Locate the cell with the specified text and output its [x, y] center coordinate. 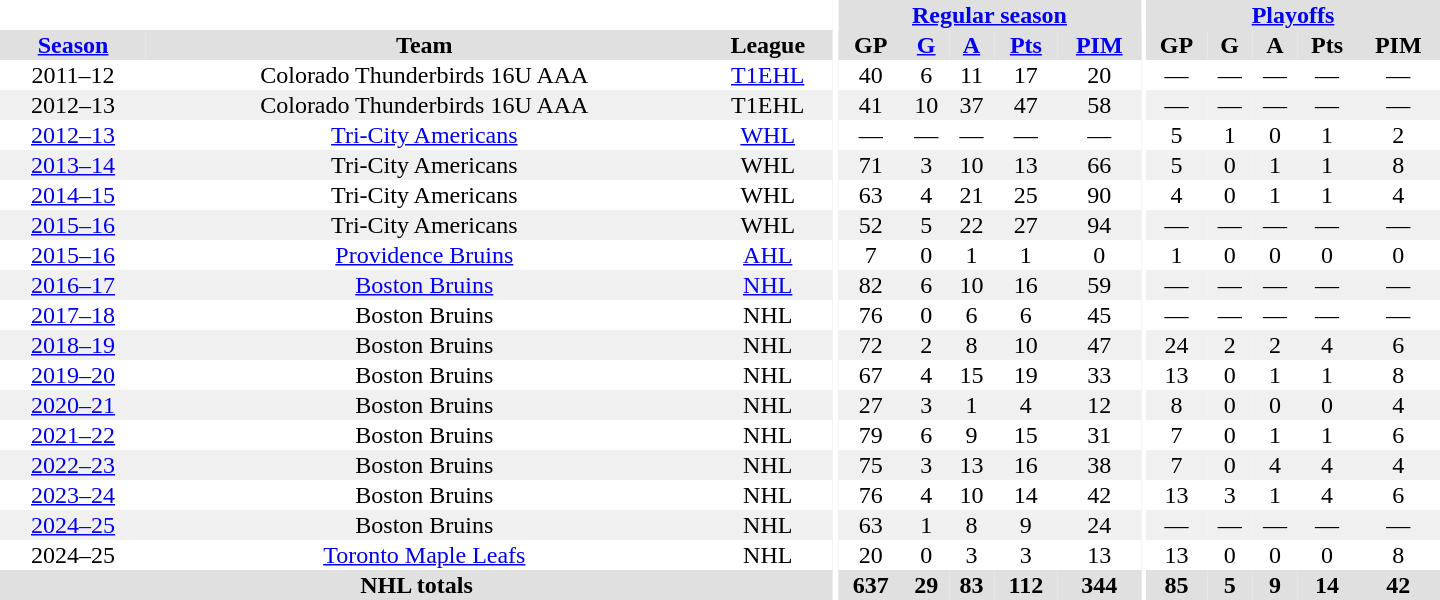
17 [1026, 75]
45 [1100, 315]
League [767, 45]
2022–23 [73, 465]
Regular season [990, 15]
75 [871, 465]
71 [871, 165]
2016–17 [73, 285]
AHL [767, 255]
12 [1100, 405]
344 [1100, 585]
Season [73, 45]
66 [1100, 165]
31 [1100, 435]
2017–18 [73, 315]
37 [972, 105]
58 [1100, 105]
2019–20 [73, 375]
72 [871, 345]
2011–12 [73, 75]
2014–15 [73, 195]
Team [424, 45]
2023–24 [73, 495]
41 [871, 105]
29 [926, 585]
21 [972, 195]
Toronto Maple Leafs [424, 555]
2020–21 [73, 405]
Playoffs [1293, 15]
22 [972, 225]
637 [871, 585]
67 [871, 375]
11 [972, 75]
83 [972, 585]
38 [1100, 465]
85 [1176, 585]
40 [871, 75]
25 [1026, 195]
90 [1100, 195]
2013–14 [73, 165]
59 [1100, 285]
Providence Bruins [424, 255]
NHL totals [416, 585]
94 [1100, 225]
33 [1100, 375]
52 [871, 225]
79 [871, 435]
19 [1026, 375]
112 [1026, 585]
2018–19 [73, 345]
82 [871, 285]
2021–22 [73, 435]
